Provide the (x, y) coordinate of the cell's center where the given text is located.  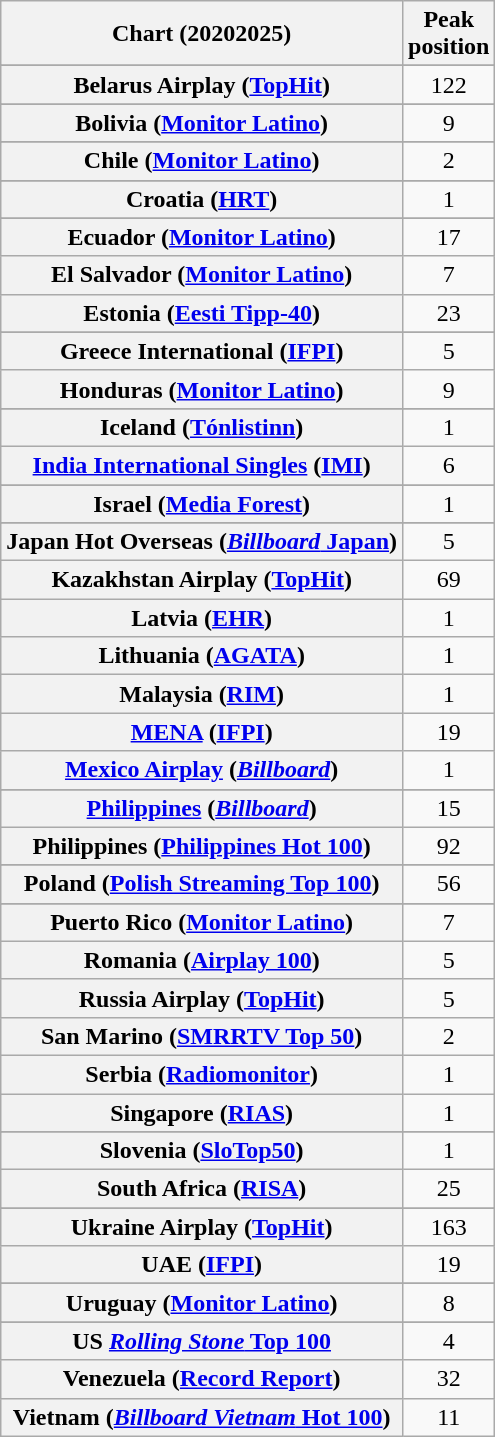
Singapore (RIAS) (202, 1113)
Philippines (Philippines Hot 100) (202, 846)
Estonia (Eesti Tipp-40) (202, 313)
163 (449, 1227)
6 (449, 465)
Chart (20202025) (202, 34)
Slovenia (SloTop50) (202, 1151)
Venezuela (Record Report) (202, 1379)
San Marino (SMRRTV Top 50) (202, 1036)
Ukraine Airplay (TopHit) (202, 1227)
Israel (Media Forest) (202, 503)
Honduras (Monitor Latino) (202, 389)
Chile (Monitor Latino) (202, 161)
El Salvador (Monitor Latino) (202, 275)
Iceland (Tónlistinn) (202, 427)
Philippines (Billboard) (202, 808)
Greece International (IFPI) (202, 351)
25 (449, 1189)
15 (449, 808)
Mexico Airplay (Billboard) (202, 770)
Romania (Airplay 100) (202, 960)
Latvia (EHR) (202, 618)
Poland (Polish Streaming Top 100) (202, 884)
32 (449, 1379)
Belarus Airplay (TopHit) (202, 85)
US Rolling Stone Top 100 (202, 1341)
Japan Hot Overseas (Billboard Japan) (202, 542)
Vietnam (Billboard Vietnam Hot 100) (202, 1417)
MENA (IFPI) (202, 732)
Croatia (HRT) (202, 199)
23 (449, 313)
17 (449, 237)
India International Singles (IMI) (202, 465)
Kazakhstan Airplay (TopHit) (202, 580)
South Africa (RISA) (202, 1189)
Malaysia (RIM) (202, 694)
Peakposition (449, 34)
Lithuania (AGATA) (202, 656)
Uruguay (Monitor Latino) (202, 1303)
92 (449, 846)
Bolivia (Monitor Latino) (202, 123)
UAE (IFPI) (202, 1265)
8 (449, 1303)
122 (449, 85)
Russia Airplay (TopHit) (202, 998)
Ecuador (Monitor Latino) (202, 237)
4 (449, 1341)
Serbia (Radiomonitor) (202, 1074)
Puerto Rico (Monitor Latino) (202, 922)
69 (449, 580)
56 (449, 884)
11 (449, 1417)
